Determine the (x, y) coordinate at the center of the cell enclosing the given text.  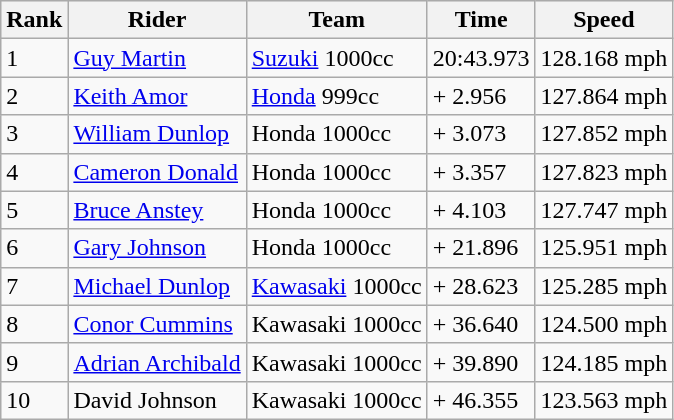
8 (34, 324)
10 (34, 400)
Cameron Donald (157, 172)
6 (34, 248)
20:43.973 (481, 58)
+ 46.355 (481, 400)
128.168 mph (604, 58)
125.951 mph (604, 248)
123.563 mph (604, 400)
Suzuki 1000cc (336, 58)
127.864 mph (604, 96)
Conor Cummins (157, 324)
+ 2.956 (481, 96)
4 (34, 172)
5 (34, 210)
Time (481, 20)
Honda 999cc (336, 96)
127.823 mph (604, 172)
+ 39.890 (481, 362)
Rank (34, 20)
9 (34, 362)
7 (34, 286)
+ 3.357 (481, 172)
David Johnson (157, 400)
Guy Martin (157, 58)
127.852 mph (604, 134)
1 (34, 58)
+ 21.896 (481, 248)
Rider (157, 20)
3 (34, 134)
127.747 mph (604, 210)
Keith Amor (157, 96)
Adrian Archibald (157, 362)
125.285 mph (604, 286)
Gary Johnson (157, 248)
+ 28.623 (481, 286)
William Dunlop (157, 134)
+ 3.073 (481, 134)
2 (34, 96)
+ 4.103 (481, 210)
Michael Dunlop (157, 286)
+ 36.640 (481, 324)
Speed (604, 20)
124.500 mph (604, 324)
Team (336, 20)
124.185 mph (604, 362)
Bruce Anstey (157, 210)
